Detect which cell encompasses the target text, then output its (X, Y) center coordinate. 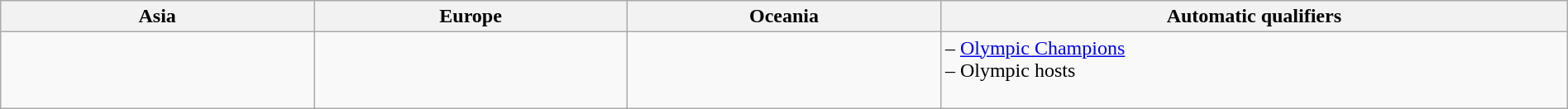
Oceania (784, 17)
– Olympic Champions – Olympic hosts (1254, 70)
Automatic qualifiers (1254, 17)
Asia (157, 17)
Europe (471, 17)
